Locate the cell with the specified text and output its [X, Y] center coordinate. 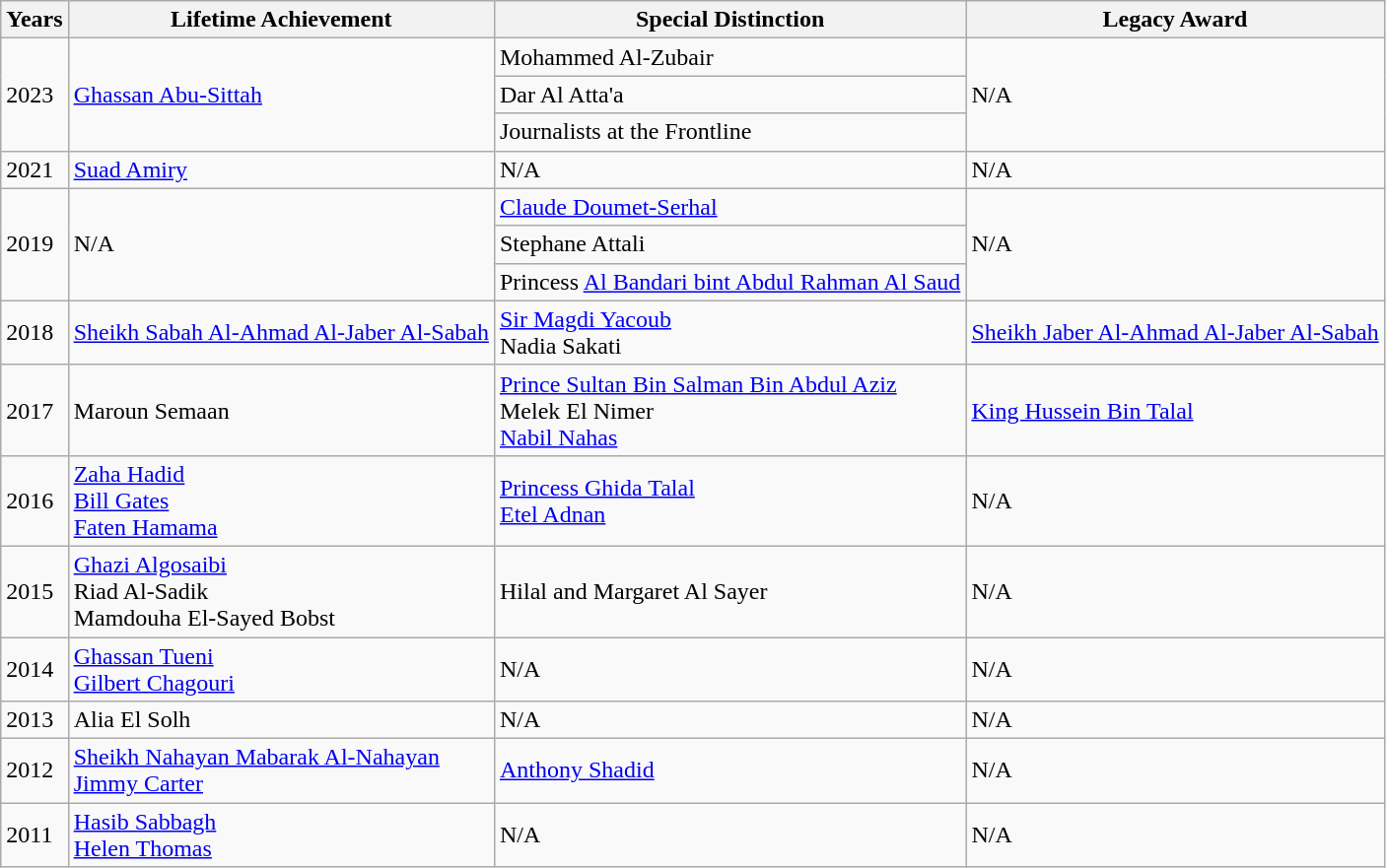
Suad Amiry [281, 169]
Sheikh Jaber Al-Ahmad Al-Jaber Al-Sabah [1175, 333]
Years [35, 20]
Anthony Shadid [729, 770]
Princess Al Bandari bint Abdul Rahman Al Saud [729, 282]
2014 [35, 668]
Ghazi AlgosaibiRiad Al-SadikMamdouha El-Sayed Bobst [281, 591]
2017 [35, 410]
Prince Sultan Bin Salman Bin Abdul AzizMelek El NimerNabil Nahas [729, 410]
2018 [35, 333]
Dar Al Atta'a [729, 95]
King Hussein Bin Talal [1175, 410]
2013 [35, 720]
Ghassan Abu-Sittah [281, 95]
Sheikh Sabah Al-Ahmad Al-Jaber Al-Sabah [281, 333]
Special Distinction [729, 20]
Hasib SabbaghHelen Thomas [281, 835]
Sir Magdi YacoubNadia Sakati [729, 333]
Claude Doumet-Serhal [729, 207]
Hilal and Margaret Al Sayer [729, 591]
Sheikh Nahayan Mabarak Al-NahayanJimmy Carter [281, 770]
2019 [35, 244]
Lifetime Achievement [281, 20]
2016 [35, 501]
Stephane Attali [729, 244]
2015 [35, 591]
2012 [35, 770]
Princess Ghida TalalEtel Adnan [729, 501]
Zaha HadidBill GatesFaten Hamama [281, 501]
Alia El Solh [281, 720]
Ghassan TueniGilbert Chagouri [281, 668]
Mohammed Al-Zubair [729, 57]
2021 [35, 169]
Journalists at the Frontline [729, 132]
Maroun Semaan [281, 410]
Legacy Award [1175, 20]
2023 [35, 95]
2011 [35, 835]
